Scan for the cell matching the given text and deliver its (x, y) coordinate at center. 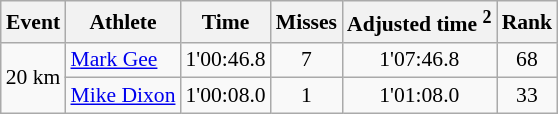
Rank (528, 22)
68 (528, 60)
1'00:46.8 (226, 60)
33 (528, 96)
Athlete (122, 22)
Mark Gee (122, 60)
1 (306, 96)
20 km (34, 78)
1'01:08.0 (420, 96)
Misses (306, 22)
Time (226, 22)
7 (306, 60)
Event (34, 22)
1'07:46.8 (420, 60)
Adjusted time 2 (420, 22)
1'00:08.0 (226, 96)
Mike Dixon (122, 96)
